Identify which cell holds the provided text, then report its [X, Y] central coordinate. 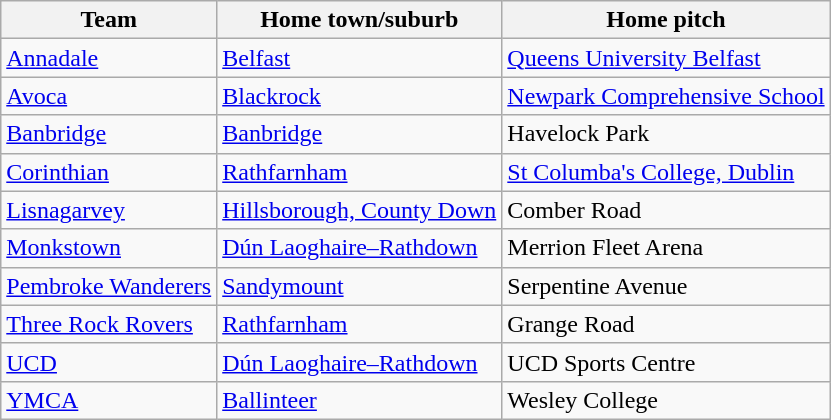
Grange Road [666, 324]
Blackrock [360, 96]
Hillsborough, County Down [360, 210]
Three Rock Rovers [109, 324]
UCD [109, 362]
YMCA [109, 400]
Annadale [109, 58]
Queens University Belfast [666, 58]
Newpark Comprehensive School [666, 96]
Ballinteer [360, 400]
Belfast [360, 58]
St Columba's College, Dublin [666, 172]
Avoca [109, 96]
Merrion Fleet Arena [666, 248]
Wesley College [666, 400]
Home town/suburb [360, 20]
Monkstown [109, 248]
UCD Sports Centre [666, 362]
Corinthian [109, 172]
Sandymount [360, 286]
Comber Road [666, 210]
Home pitch [666, 20]
Lisnagarvey [109, 210]
Serpentine Avenue [666, 286]
Havelock Park [666, 134]
Team [109, 20]
Pembroke Wanderers [109, 286]
